Return (x, y) of the center of cell containing provided text 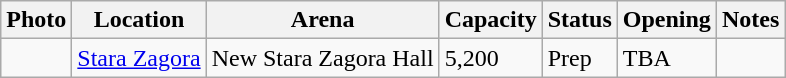
Capacity (490, 20)
Prep (580, 58)
Notes (750, 20)
Photo (36, 20)
Arena (322, 20)
Status (580, 20)
5,200 (490, 58)
Stara Zagora (139, 58)
Location (139, 20)
TBA (666, 58)
New Stara Zagora Hall (322, 58)
Opening (666, 20)
